Extract the (X, Y) coordinate from the center of the cell holding the provided text.  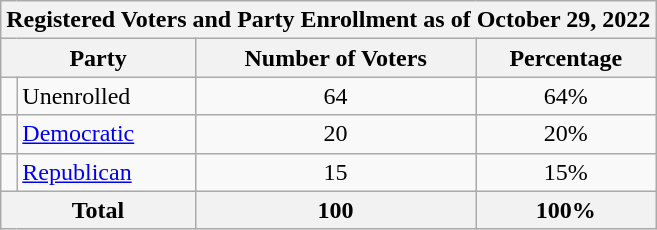
Unenrolled (106, 96)
Republican (106, 172)
15 (336, 172)
Total (98, 210)
64 (336, 96)
20% (566, 134)
15% (566, 172)
100% (566, 210)
Percentage (566, 58)
Number of Voters (336, 58)
100 (336, 210)
Party (98, 58)
Democratic (106, 134)
64% (566, 96)
Registered Voters and Party Enrollment as of October 29, 2022 (328, 20)
20 (336, 134)
